For the text-containing cell, return its midpoint in (x, y) coordinate format. 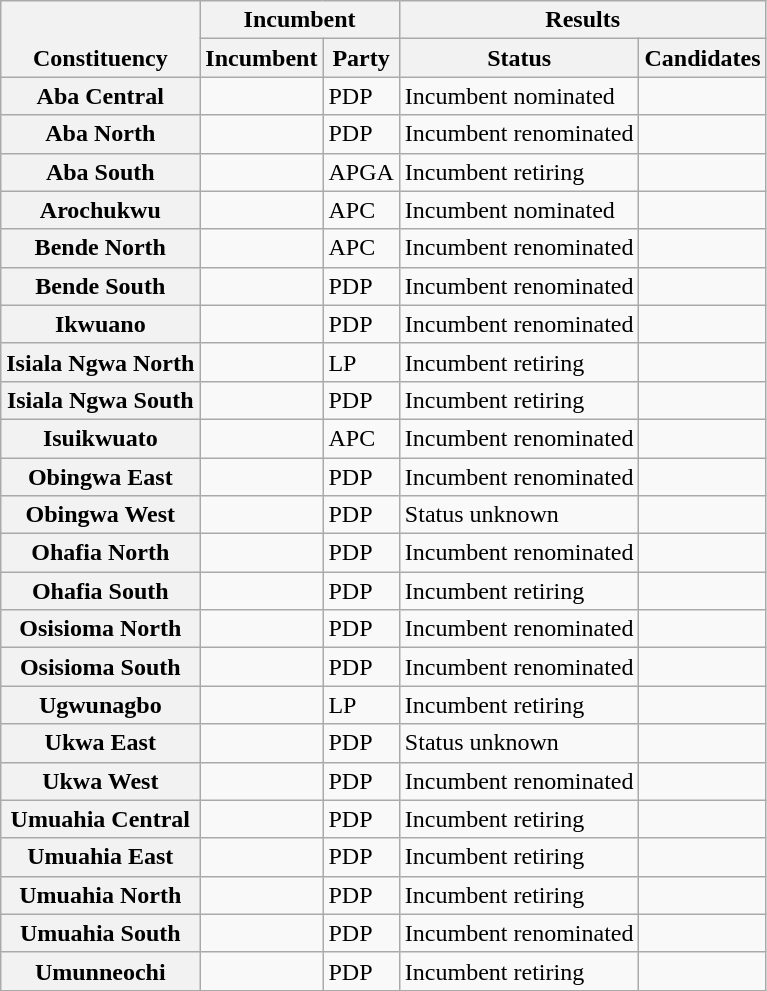
Ohafia North (100, 553)
Aba North (100, 134)
Status (519, 58)
Ukwa West (100, 781)
Party (361, 58)
Arochukwu (100, 210)
Umuahia East (100, 857)
Candidates (702, 58)
Isuikwuato (100, 438)
Osisioma North (100, 629)
Constituency (100, 39)
Isiala Ngwa North (100, 362)
Isiala Ngwa South (100, 400)
Aba South (100, 172)
Results (582, 20)
Osisioma South (100, 667)
Umuahia South (100, 933)
Aba Central (100, 96)
Obingwa East (100, 477)
Ohafia South (100, 591)
Bende South (100, 286)
Bende North (100, 248)
APGA (361, 172)
Umuahia North (100, 895)
Obingwa West (100, 515)
Ugwunagbo (100, 705)
Umunneochi (100, 971)
Ukwa East (100, 743)
Ikwuano (100, 324)
Umuahia Central (100, 819)
